Output the (x, y) coordinate of the center of the cell containing the given text.  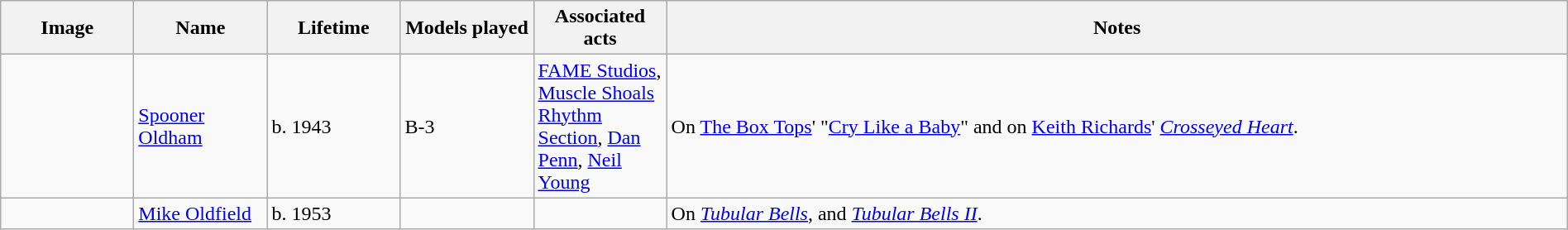
b. 1953 (334, 213)
FAME Studios, Muscle Shoals Rhythm Section, Dan Penn, Neil Young (600, 126)
Associated acts (600, 28)
Mike Oldfield (200, 213)
B-3 (466, 126)
Name (200, 28)
Image (68, 28)
Spooner Oldham (200, 126)
On Tubular Bells, and Tubular Bells II. (1116, 213)
Lifetime (334, 28)
b. 1943 (334, 126)
Notes (1116, 28)
Models played (466, 28)
On The Box Tops' "Cry Like a Baby" and on Keith Richards' Crosseyed Heart. (1116, 126)
